Find where the given text appears and provide that cell's center as (x, y) coordinate. 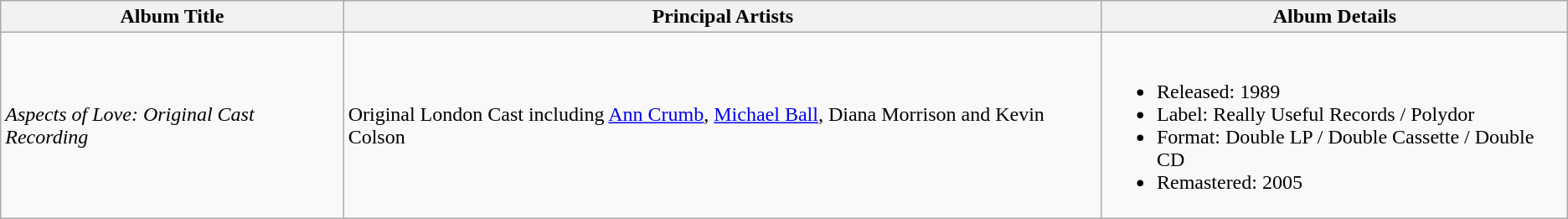
Aspects of Love: Original Cast Recording (173, 126)
Album Title (173, 17)
Principal Artists (722, 17)
Released: 1989Label: Really Useful Records / PolydorFormat: Double LP / Double Cassette / Double CDRemastered: 2005 (1334, 126)
Album Details (1334, 17)
Original London Cast including Ann Crumb, Michael Ball, Diana Morrison and Kevin Colson (722, 126)
